Extract the (x, y) coordinate from the center of the cell holding the provided text.  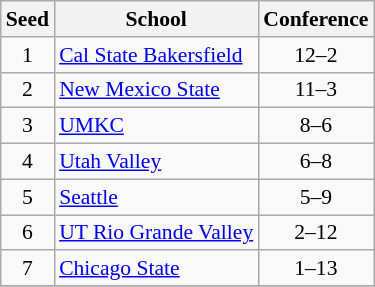
1 (28, 55)
UT Rio Grande Valley (156, 233)
11–3 (316, 90)
Seattle (156, 197)
6–8 (316, 162)
5 (28, 197)
1–13 (316, 269)
Conference (316, 19)
New Mexico State (156, 90)
Utah Valley (156, 162)
4 (28, 162)
Chicago State (156, 269)
2–12 (316, 233)
UMKC (156, 126)
8–6 (316, 126)
2 (28, 90)
7 (28, 269)
12–2 (316, 55)
Cal State Bakersfield (156, 55)
6 (28, 233)
5–9 (316, 197)
3 (28, 126)
Seed (28, 19)
School (156, 19)
